Extract the (x, y) coordinate from the center of the cell holding the provided text.  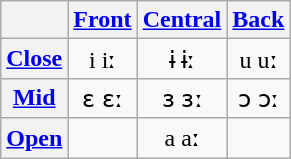
ɜ ɜː (182, 98)
ɛ ɛː (102, 98)
Back (258, 20)
u uː (258, 59)
Close (34, 59)
i iː (102, 59)
Central (182, 20)
ɔ ɔː (258, 98)
Open (34, 138)
a aː (182, 138)
ɨ ɨː (182, 59)
Mid (34, 98)
Front (102, 20)
